Find where the given text appears and provide that cell's center as [x, y] coordinate. 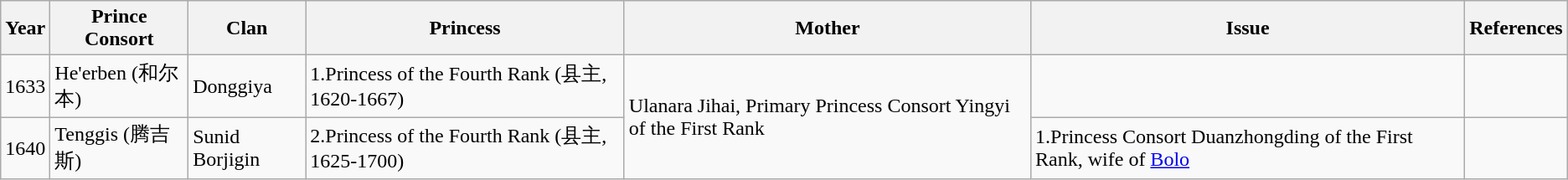
Mother [828, 28]
References [1516, 28]
Clan [247, 28]
Issue [1248, 28]
Ulanara Jihai, Primary Princess Consort Yingyi of the First Rank [828, 117]
2.Princess of the Fourth Rank (县主, 1625-1700) [466, 148]
1640 [25, 148]
He'erben (和尔本) [119, 86]
Princess [466, 28]
1.Princess of the Fourth Rank (县主, 1620-1667) [466, 86]
Prince Consort [119, 28]
1633 [25, 86]
Donggiya [247, 86]
Sunid Borjigin [247, 148]
1.Princess Consort Duanzhongding of the First Rank, wife of Bolo [1248, 148]
Year [25, 28]
Tenggis (腾吉斯) [119, 148]
